For the text-containing cell, return its midpoint in (X, Y) coordinate format. 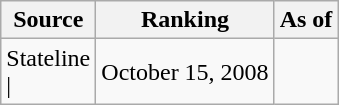
Stateline| (48, 72)
Source (48, 20)
As of (306, 20)
October 15, 2008 (185, 72)
Ranking (185, 20)
